Find where the given text appears and provide that cell's center as [X, Y] coordinate. 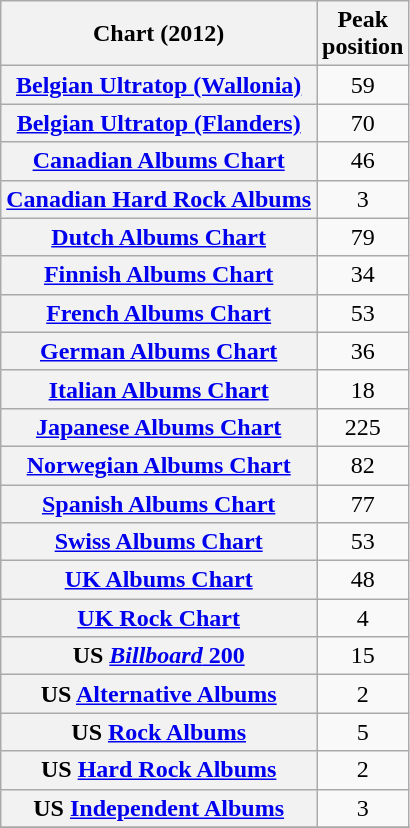
15 [363, 656]
Canadian Hard Rock Albums [159, 199]
Norwegian Albums Chart [159, 465]
French Albums Chart [159, 313]
5 [363, 732]
Finnish Albums Chart [159, 275]
18 [363, 389]
US Billboard 200 [159, 656]
Dutch Albums Chart [159, 237]
Swiss Albums Chart [159, 542]
82 [363, 465]
Japanese Albums Chart [159, 427]
US Rock Albums [159, 732]
German Albums Chart [159, 351]
59 [363, 85]
79 [363, 237]
225 [363, 427]
Peakposition [363, 34]
77 [363, 503]
UK Albums Chart [159, 580]
46 [363, 161]
4 [363, 618]
36 [363, 351]
48 [363, 580]
US Hard Rock Albums [159, 770]
Belgian Ultratop (Flanders) [159, 123]
Canadian Albums Chart [159, 161]
Italian Albums Chart [159, 389]
Chart (2012) [159, 34]
Spanish Albums Chart [159, 503]
US Alternative Albums [159, 694]
70 [363, 123]
UK Rock Chart [159, 618]
Belgian Ultratop (Wallonia) [159, 85]
US Independent Albums [159, 808]
34 [363, 275]
